Extract the (X, Y) coordinate from the center of the cell holding the provided text.  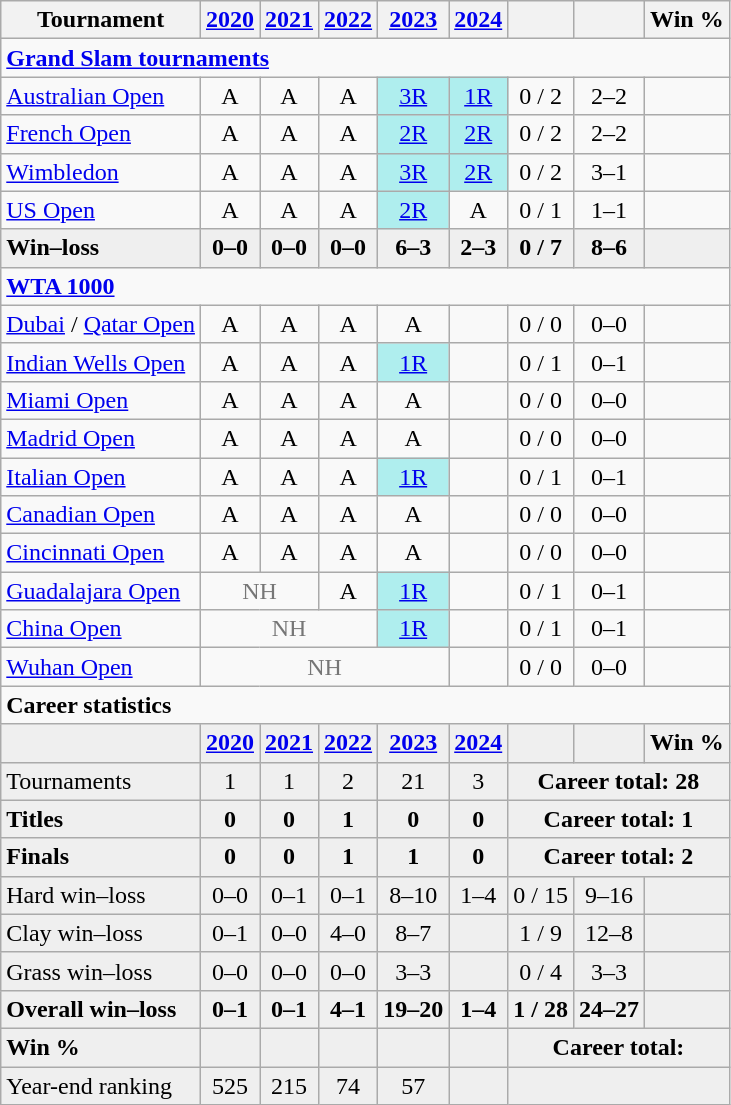
3 (478, 781)
Wuhan Open (101, 667)
525 (230, 1085)
Italian Open (101, 477)
1–1 (608, 210)
0 / 15 (541, 895)
19–20 (414, 1009)
4–0 (348, 933)
0 / 7 (541, 248)
74 (348, 1085)
Career statistics (365, 705)
China Open (101, 629)
8–6 (608, 248)
Year-end ranking (101, 1085)
Wimbledon (101, 172)
8–10 (414, 895)
Career total: 1 (618, 819)
Overall win–loss (101, 1009)
French Open (101, 134)
Grass win–loss (101, 971)
Tournaments (101, 781)
US Open (101, 210)
3–1 (608, 172)
2–3 (478, 248)
12–8 (608, 933)
WTA 1000 (365, 286)
0 / 4 (541, 971)
Miami Open (101, 400)
Career total: 2 (618, 857)
6–3 (414, 248)
1 / 9 (541, 933)
8–7 (414, 933)
Cincinnati Open (101, 553)
1 / 28 (541, 1009)
Career total: (618, 1047)
Clay win–loss (101, 933)
Grand Slam tournaments (365, 58)
Guadalajara Open (101, 591)
215 (290, 1085)
24–27 (608, 1009)
Australian Open (101, 96)
4–1 (348, 1009)
Win–loss (101, 248)
Indian Wells Open (101, 362)
Titles (101, 819)
Finals (101, 857)
Tournament (101, 20)
Canadian Open (101, 515)
2 (348, 781)
Dubai / Qatar Open (101, 324)
Madrid Open (101, 438)
57 (414, 1085)
Career total: 28 (618, 781)
Hard win–loss (101, 895)
9–16 (608, 895)
21 (414, 781)
